Scan for the cell matching the given text and deliver its (X, Y) coordinate at center. 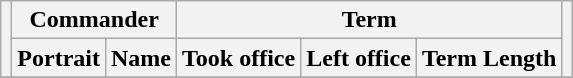
Name (140, 58)
Left office (359, 58)
Portrait (59, 58)
Term (370, 20)
Commander (94, 20)
Term Length (489, 58)
Took office (239, 58)
